Pinpoint the cell where the given text exists, returning its [X, Y] midpoint coordinate. 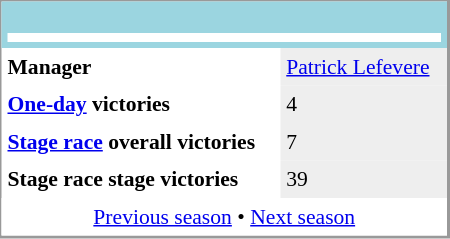
Stage race overall victories [142, 142]
Patrick Lefevere [364, 67]
Previous season • Next season [225, 217]
Manager [142, 67]
7 [364, 142]
39 [364, 179]
Stage race stage victories [142, 179]
4 [364, 105]
One-day victories [142, 105]
